Extract the [x, y] coordinate from the center of the cell holding the provided text.  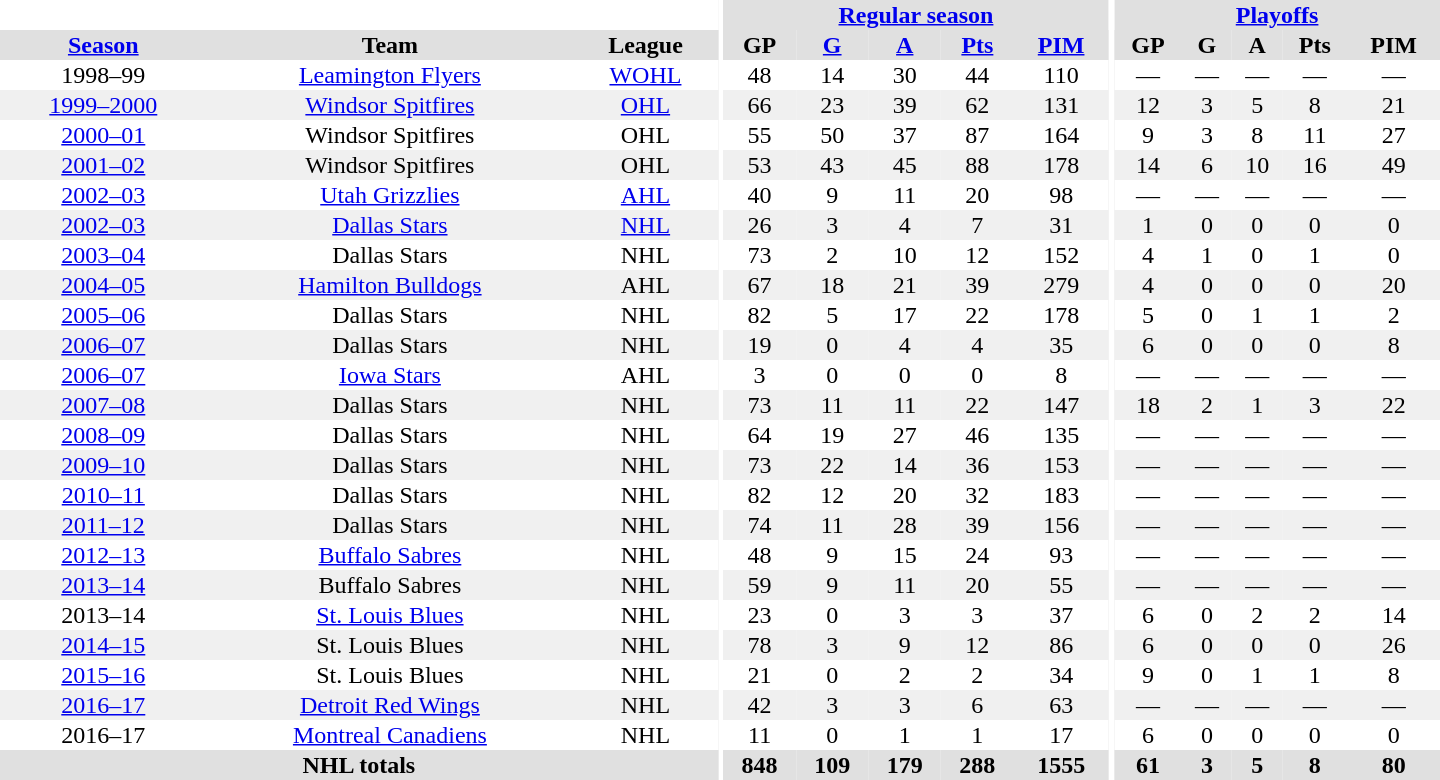
45 [904, 165]
2005–06 [104, 315]
2011–12 [104, 525]
67 [760, 285]
31 [1062, 225]
288 [978, 765]
36 [978, 465]
110 [1062, 75]
Leamington Flyers [390, 75]
2015–16 [104, 675]
164 [1062, 135]
152 [1062, 255]
2001–02 [104, 165]
66 [760, 105]
34 [1062, 675]
Detroit Red Wings [390, 705]
2010–11 [104, 495]
League [646, 45]
Regular season [916, 15]
109 [832, 765]
93 [1062, 555]
49 [1394, 165]
Hamilton Bulldogs [390, 285]
30 [904, 75]
147 [1062, 405]
153 [1062, 465]
131 [1062, 105]
7 [978, 225]
156 [1062, 525]
15 [904, 555]
Montreal Canadiens [390, 735]
2012–13 [104, 555]
NHL totals [359, 765]
1999–2000 [104, 105]
32 [978, 495]
35 [1062, 345]
16 [1314, 165]
88 [978, 165]
Team [390, 45]
28 [904, 525]
Utah Grizzlies [390, 195]
2014–15 [104, 645]
183 [1062, 495]
50 [832, 135]
46 [978, 435]
848 [760, 765]
2003–04 [104, 255]
2007–08 [104, 405]
98 [1062, 195]
2000–01 [104, 135]
179 [904, 765]
44 [978, 75]
2009–10 [104, 465]
62 [978, 105]
Iowa Stars [390, 375]
2008–09 [104, 435]
Season [104, 45]
2004–05 [104, 285]
24 [978, 555]
86 [1062, 645]
61 [1148, 765]
135 [1062, 435]
Playoffs [1277, 15]
63 [1062, 705]
279 [1062, 285]
40 [760, 195]
43 [832, 165]
WOHL [646, 75]
1998–99 [104, 75]
78 [760, 645]
87 [978, 135]
53 [760, 165]
59 [760, 585]
1555 [1062, 765]
42 [760, 705]
80 [1394, 765]
74 [760, 525]
64 [760, 435]
